Provide the (x, y) coordinate of the cell's center where the given text is located.  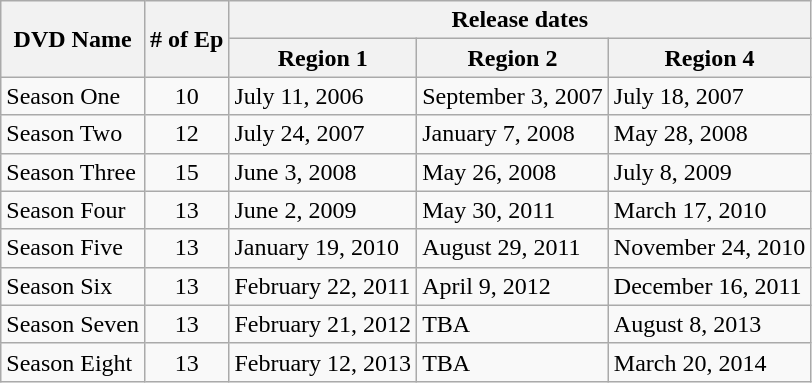
July 8, 2009 (709, 172)
Region 2 (513, 58)
Season Seven (73, 324)
December 16, 2011 (709, 286)
Season Eight (73, 362)
Season Two (73, 134)
July 11, 2006 (323, 96)
# of Ep (186, 39)
January 7, 2008 (513, 134)
March 20, 2014 (709, 362)
May 28, 2008 (709, 134)
Region 4 (709, 58)
February 12, 2013 (323, 362)
July 18, 2007 (709, 96)
Season Three (73, 172)
12 (186, 134)
July 24, 2007 (323, 134)
June 2, 2009 (323, 210)
10 (186, 96)
April 9, 2012 (513, 286)
February 21, 2012 (323, 324)
June 3, 2008 (323, 172)
Release dates (520, 20)
Region 1 (323, 58)
November 24, 2010 (709, 248)
August 29, 2011 (513, 248)
Season Four (73, 210)
15 (186, 172)
May 26, 2008 (513, 172)
DVD Name (73, 39)
Season Six (73, 286)
March 17, 2010 (709, 210)
Season Five (73, 248)
September 3, 2007 (513, 96)
Season One (73, 96)
May 30, 2011 (513, 210)
January 19, 2010 (323, 248)
August 8, 2013 (709, 324)
February 22, 2011 (323, 286)
